Find where the given text appears and provide that cell's center as [X, Y] coordinate. 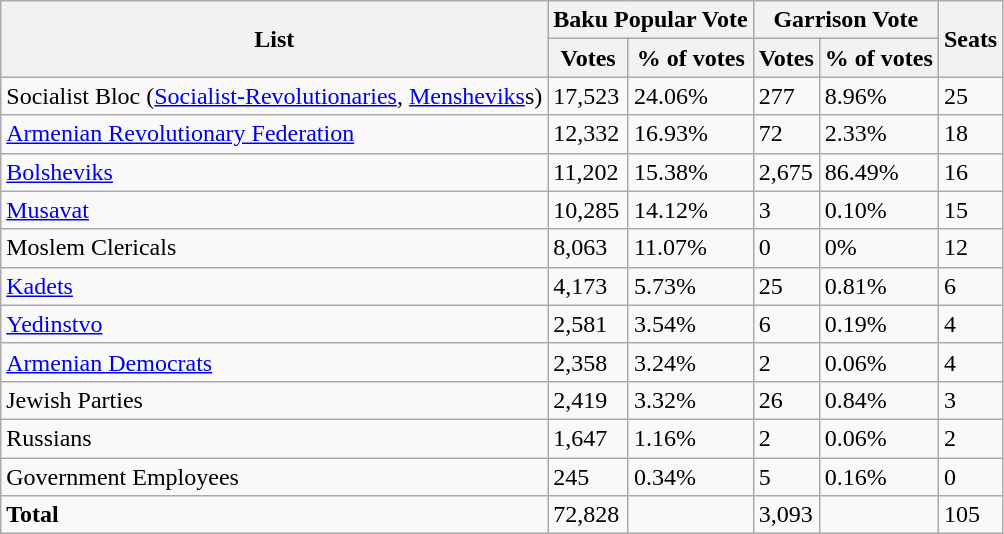
15 [970, 210]
3.24% [690, 362]
14.12% [690, 210]
Armenian Revolutionary Federation [274, 134]
Russians [274, 438]
Armenian Democrats [274, 362]
86.49% [878, 172]
Yedinstvo [274, 324]
3.54% [690, 324]
24.06% [690, 96]
Government Employees [274, 477]
0.16% [878, 477]
11.07% [690, 248]
2,581 [588, 324]
List [274, 39]
Total [274, 515]
17,523 [588, 96]
2.33% [878, 134]
11,202 [588, 172]
Socialist Bloc (Socialist-Revolutionaries, Menshevikss) [274, 96]
Kadets [274, 286]
16.93% [690, 134]
72,828 [588, 515]
3.32% [690, 400]
0.34% [690, 477]
2,675 [786, 172]
16 [970, 172]
245 [588, 477]
12,332 [588, 134]
Bolsheviks [274, 172]
8,063 [588, 248]
5.73% [690, 286]
1.16% [690, 438]
277 [786, 96]
2,358 [588, 362]
Musavat [274, 210]
0.81% [878, 286]
0% [878, 248]
4,173 [588, 286]
Jewish Parties [274, 400]
1,647 [588, 438]
3,093 [786, 515]
26 [786, 400]
2,419 [588, 400]
18 [970, 134]
10,285 [588, 210]
72 [786, 134]
5 [786, 477]
0.19% [878, 324]
8.96% [878, 96]
0.10% [878, 210]
0.84% [878, 400]
Garrison Vote [846, 20]
105 [970, 515]
Baku Popular Vote [650, 20]
Seats [970, 39]
Moslem Clericals [274, 248]
15.38% [690, 172]
12 [970, 248]
